Search for the cell housing the specified text and yield its (X, Y) center coordinate. 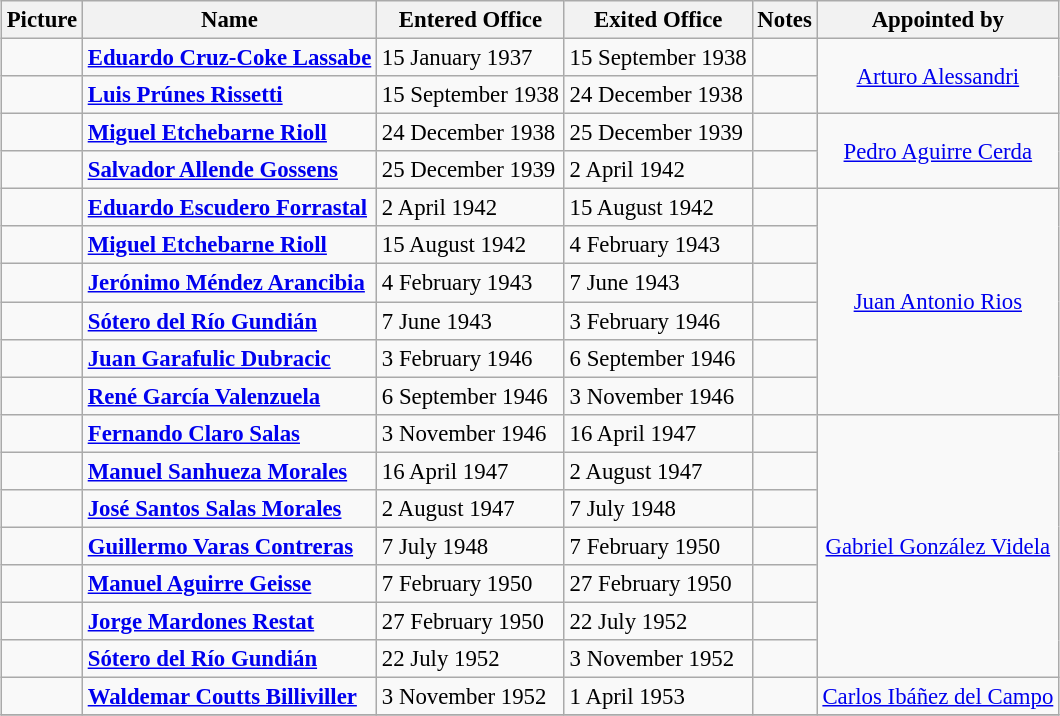
Juan Antonio Rios (938, 302)
René García Valenzuela (229, 396)
Arturo Alessandri (938, 76)
Fernando Claro Salas (229, 433)
Manuel Sanhueza Morales (229, 471)
Waldemar Coutts Billiviller (229, 697)
Notes (784, 20)
Salvador Allende Gossens (229, 170)
Eduardo Escudero Forrastal (229, 208)
Eduardo Cruz-Coke Lassabe (229, 58)
15 January 1937 (471, 58)
Exited Office (658, 20)
Juan Garafulic Dubracic (229, 358)
Jorge Mardones Restat (229, 621)
Gabriel González Videla (938, 546)
Jerónimo Méndez Arancibia (229, 283)
Entered Office (471, 20)
Luis Prúnes Rissetti (229, 95)
José Santos Salas Morales (229, 509)
Pedro Aguirre Cerda (938, 152)
Guillermo Varas Contreras (229, 546)
Appointed by (938, 20)
Name (229, 20)
Manuel Aguirre Geisse (229, 584)
1 April 1953 (658, 697)
Carlos Ibáñez del Campo (938, 697)
Picture (42, 20)
